Detect which cell encompasses the target text, then output its [x, y] center coordinate. 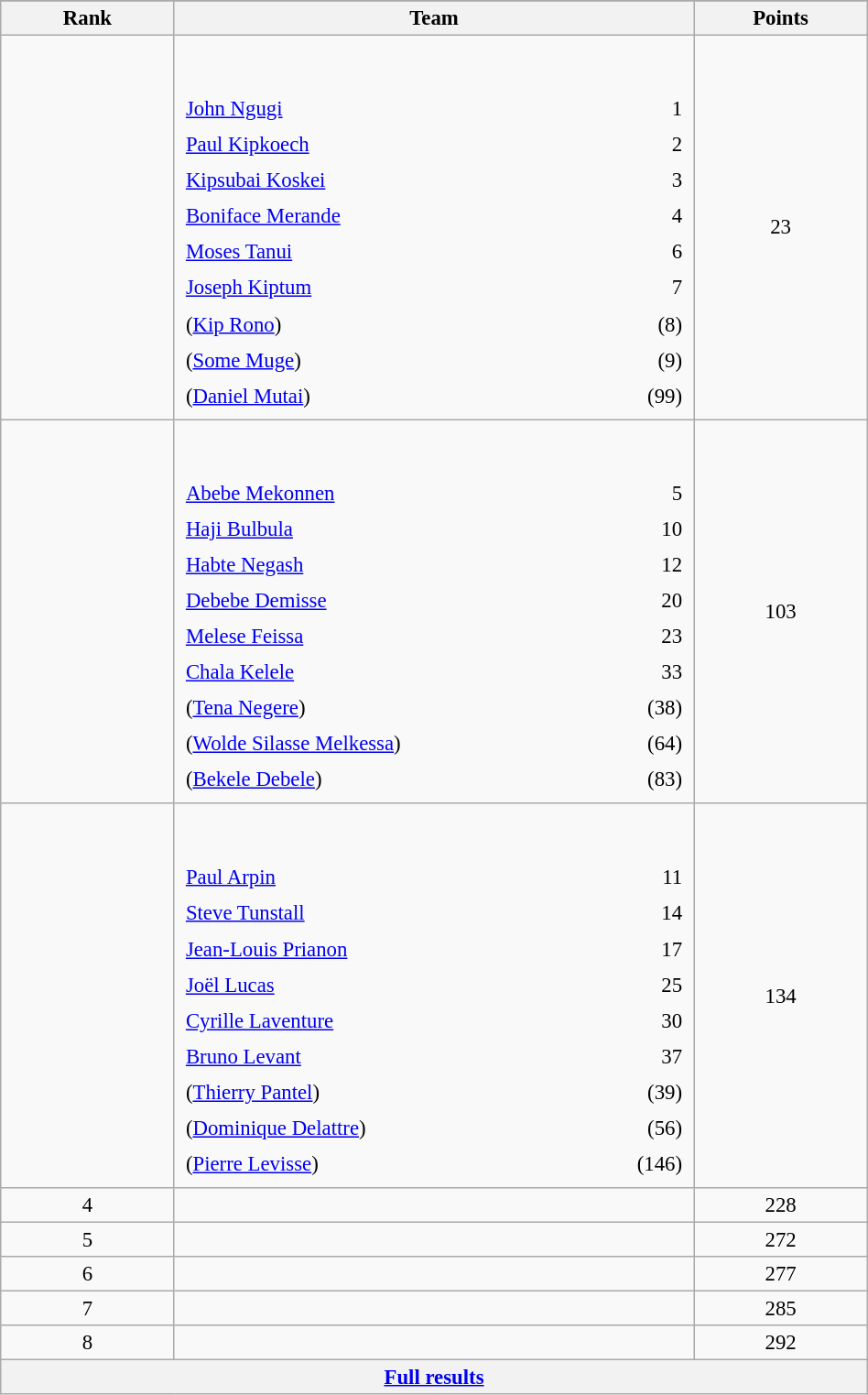
277 [780, 1274]
Full results [434, 1378]
30 [630, 1020]
8 [88, 1343]
(9) [634, 359]
(Some Muge) [380, 359]
Points [780, 18]
Joseph Kiptum [380, 288]
(Thierry Pantel) [377, 1092]
(Kip Rono) [380, 323]
Debebe Demisse [392, 601]
Jean-Louis Prianon [377, 949]
33 [646, 672]
(99) [634, 396]
272 [780, 1239]
228 [780, 1205]
292 [780, 1343]
11 [630, 877]
17 [630, 949]
Bruno Levant [377, 1056]
2 [634, 145]
12 [646, 564]
(Tena Negere) [392, 708]
Abebe Mekonnen [392, 493]
Team [434, 18]
134 [780, 995]
(Dominique Delattre) [377, 1128]
10 [646, 529]
25 [630, 985]
John Ngugi 1 Paul Kipkoech 2 Kipsubai Koskei 3 Boniface Merande 4 Moses Tanui 6 Joseph Kiptum 7 (Kip Rono) (8) (Some Muge) (9) (Daniel Mutai) (99) [434, 227]
Paul Kipkoech [380, 145]
(Pierre Levisse) [377, 1163]
(Daniel Mutai) [380, 396]
(8) [634, 323]
(38) [646, 708]
Moses Tanui [380, 252]
Haji Bulbula [392, 529]
(64) [646, 744]
Cyrille Laventure [377, 1020]
Chala Kelele [392, 672]
(Wolde Silasse Melkessa) [392, 744]
Kipsubai Koskei [380, 180]
Melese Feissa [392, 637]
1 [634, 109]
37 [630, 1056]
Boniface Merande [380, 216]
Joël Lucas [377, 985]
(83) [646, 779]
Paul Arpin [377, 877]
Steve Tunstall [377, 913]
285 [780, 1309]
John Ngugi [380, 109]
20 [646, 601]
3 [634, 180]
103 [780, 612]
(Bekele Debele) [392, 779]
(56) [630, 1128]
(39) [630, 1092]
14 [630, 913]
Habte Negash [392, 564]
Rank [88, 18]
(146) [630, 1163]
